Locate the cell with the specified text and output its (x, y) center coordinate. 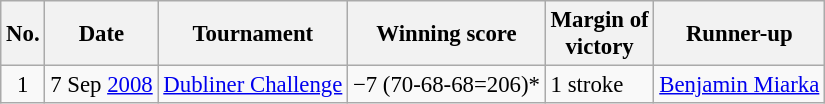
Winning score (447, 34)
Date (102, 34)
−7 (70-68-68=206)* (447, 85)
Tournament (253, 34)
1 (23, 85)
1 stroke (600, 85)
7 Sep 2008 (102, 85)
Benjamin Miarka (740, 85)
Runner-up (740, 34)
Dubliner Challenge (253, 85)
No. (23, 34)
Margin ofvictory (600, 34)
